Identify which cell holds the provided text, then report its [x, y] central coordinate. 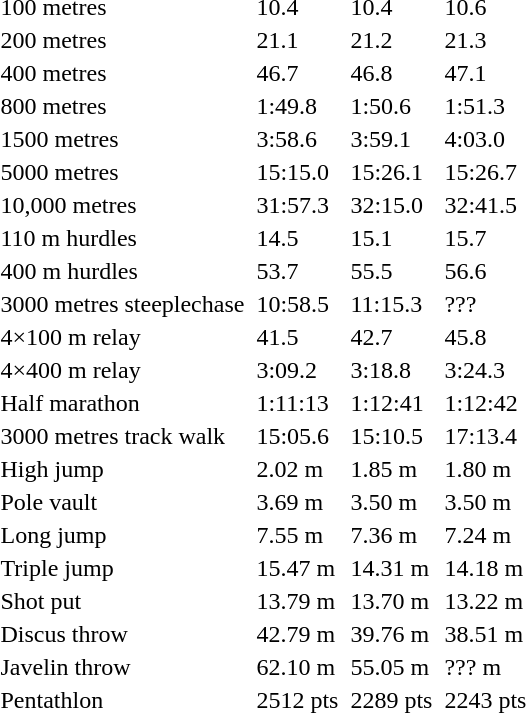
13.79 m [298, 601]
14.5 [298, 238]
42.7 [392, 337]
62.10 m [298, 667]
3.69 m [298, 502]
1.85 m [392, 469]
15:05.6 [298, 436]
1:49.8 [298, 106]
53.7 [298, 271]
1:12:41 [392, 403]
15:15.0 [298, 172]
15.1 [392, 238]
41.5 [298, 337]
15:10.5 [392, 436]
42.79 m [298, 634]
3:09.2 [298, 370]
55.5 [392, 271]
3:18.8 [392, 370]
7.55 m [298, 535]
14.31 m [392, 568]
13.70 m [392, 601]
55.05 m [392, 667]
3:59.1 [392, 139]
15:26.1 [392, 172]
46.7 [298, 73]
15.47 m [298, 568]
11:15.3 [392, 304]
7.36 m [392, 535]
31:57.3 [298, 205]
32:15.0 [392, 205]
3:58.6 [298, 139]
21.1 [298, 40]
1:11:13 [298, 403]
46.8 [392, 73]
3.50 m [392, 502]
1:50.6 [392, 106]
21.2 [392, 40]
39.76 m [392, 634]
10:58.5 [298, 304]
2.02 m [298, 469]
